Identify which cell holds the provided text, then report its (X, Y) central coordinate. 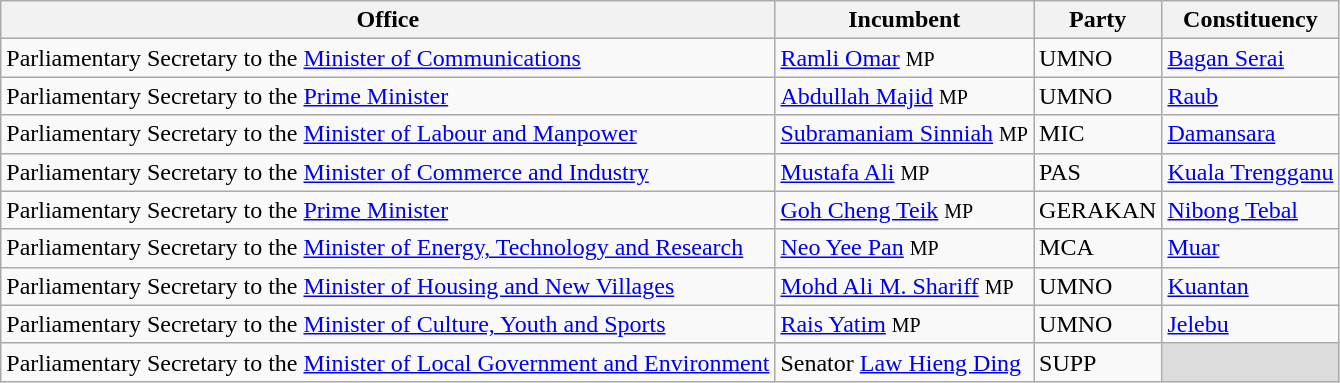
Neo Yee Pan MP (904, 248)
Subramaniam Sinniah MP (904, 134)
Bagan Serai (1250, 58)
GERAKAN (1098, 210)
SUPP (1098, 362)
MCA (1098, 248)
Party (1098, 20)
Abdullah Majid MP (904, 96)
Parliamentary Secretary to the Minister of Energy, Technology and Research (388, 248)
Raub (1250, 96)
Senator Law Hieng Ding (904, 362)
PAS (1098, 172)
Nibong Tebal (1250, 210)
Parliamentary Secretary to the Minister of Local Government and Environment (388, 362)
Parliamentary Secretary to the Minister of Labour and Manpower (388, 134)
Kuantan (1250, 286)
Mohd Ali M. Shariff MP (904, 286)
Ramli Omar MP (904, 58)
Office (388, 20)
Damansara (1250, 134)
Muar (1250, 248)
Jelebu (1250, 324)
Parliamentary Secretary to the Minister of Housing and New Villages (388, 286)
Incumbent (904, 20)
Parliamentary Secretary to the Minister of Culture, Youth and Sports (388, 324)
Parliamentary Secretary to the Minister of Commerce and Industry (388, 172)
Mustafa Ali MP (904, 172)
Rais Yatim MP (904, 324)
Kuala Trengganu (1250, 172)
Goh Cheng Teik MP (904, 210)
Parliamentary Secretary to the Minister of Communications (388, 58)
Constituency (1250, 20)
MIC (1098, 134)
